Return [X, Y] of the center of cell containing provided text 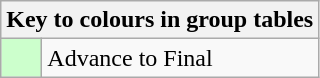
Key to colours in group tables [160, 20]
Advance to Final [180, 58]
